For the text-containing cell, return its midpoint in (X, Y) coordinate format. 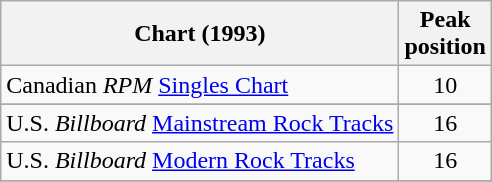
10 (445, 85)
U.S. Billboard Mainstream Rock Tracks (200, 123)
U.S. Billboard Modern Rock Tracks (200, 161)
Peakposition (445, 34)
Chart (1993) (200, 34)
Canadian RPM Singles Chart (200, 85)
